Return [X, Y] of the center of cell containing provided text 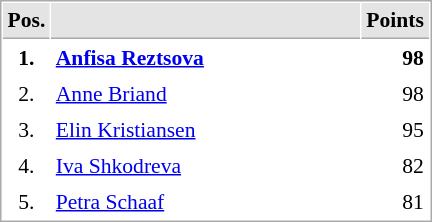
Elin Kristiansen [206, 129]
81 [396, 201]
4. [26, 165]
Pos. [26, 21]
95 [396, 129]
Anfisa Reztsova [206, 57]
2. [26, 93]
3. [26, 129]
Anne Briand [206, 93]
5. [26, 201]
Petra Schaaf [206, 201]
Points [396, 21]
1. [26, 57]
82 [396, 165]
Iva Shkodreva [206, 165]
